Find where the given text appears and provide that cell's center as (x, y) coordinate. 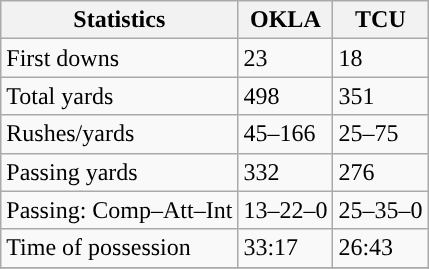
276 (380, 172)
45–166 (286, 134)
351 (380, 96)
13–22–0 (286, 210)
OKLA (286, 20)
Rushes/yards (120, 134)
Passing yards (120, 172)
25–75 (380, 134)
33:17 (286, 248)
Statistics (120, 20)
Time of possession (120, 248)
23 (286, 58)
332 (286, 172)
Passing: Comp–Att–Int (120, 210)
Total yards (120, 96)
26:43 (380, 248)
TCU (380, 20)
First downs (120, 58)
18 (380, 58)
498 (286, 96)
25–35–0 (380, 210)
